Pinpoint the cell where the given text exists, returning its (x, y) midpoint coordinate. 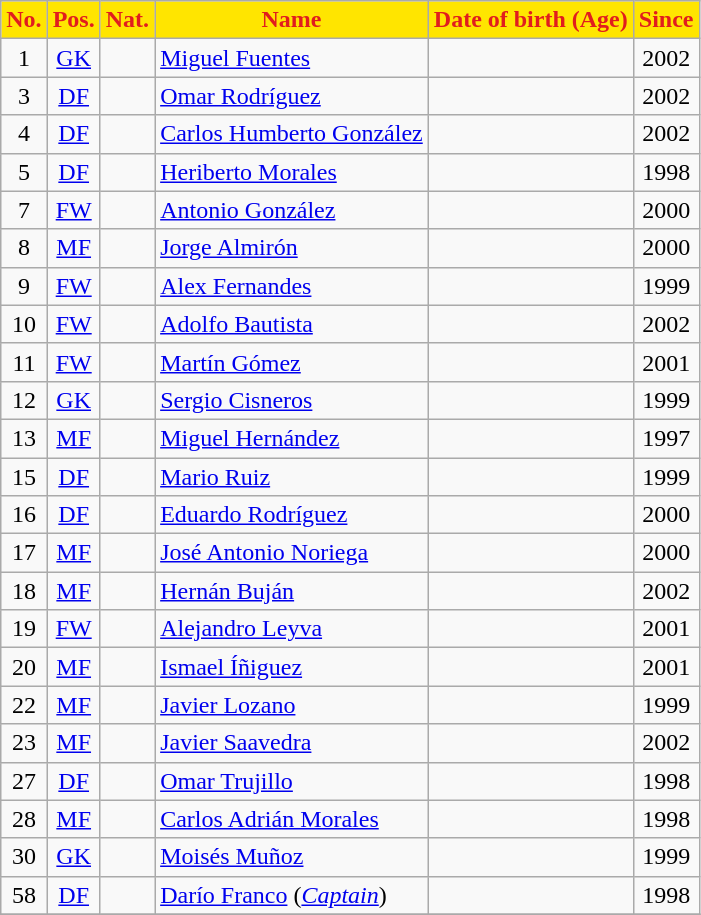
Darío Franco (Captain) (292, 895)
Alejandro Leyva (292, 629)
Heriberto Morales (292, 172)
No. (24, 20)
27 (24, 781)
11 (24, 362)
13 (24, 438)
Miguel Fuentes (292, 58)
28 (24, 819)
Javier Lozano (292, 705)
58 (24, 895)
Mario Ruiz (292, 477)
5 (24, 172)
23 (24, 743)
18 (24, 591)
Name (292, 20)
22 (24, 705)
1 (24, 58)
Pos. (74, 20)
Jorge Almirón (292, 248)
17 (24, 553)
20 (24, 667)
1997 (666, 438)
30 (24, 857)
Since (666, 20)
9 (24, 286)
Moisés Muñoz (292, 857)
Carlos Adrián Morales (292, 819)
Nat. (127, 20)
Antonio González (292, 210)
4 (24, 134)
10 (24, 324)
16 (24, 515)
Miguel Hernández (292, 438)
15 (24, 477)
19 (24, 629)
3 (24, 96)
Omar Rodríguez (292, 96)
José Antonio Noriega (292, 553)
Adolfo Bautista (292, 324)
Hernán Buján (292, 591)
8 (24, 248)
Carlos Humberto González (292, 134)
Date of birth (Age) (530, 20)
12 (24, 400)
Omar Trujillo (292, 781)
7 (24, 210)
Ismael Íñiguez (292, 667)
Eduardo Rodríguez (292, 515)
Javier Saavedra (292, 743)
Alex Fernandes (292, 286)
Martín Gómez (292, 362)
Sergio Cisneros (292, 400)
